Scan for the cell matching the given text and deliver its [x, y] coordinate at center. 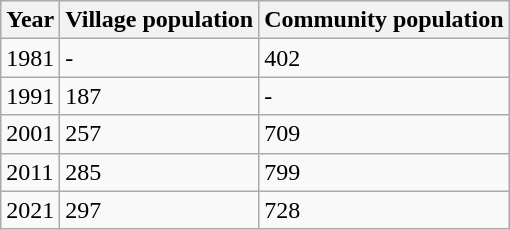
1981 [30, 58]
187 [160, 96]
2021 [30, 210]
257 [160, 134]
285 [160, 172]
Village population [160, 20]
297 [160, 210]
728 [384, 210]
Community population [384, 20]
2011 [30, 172]
709 [384, 134]
Year [30, 20]
799 [384, 172]
2001 [30, 134]
1991 [30, 96]
402 [384, 58]
